Scan for the cell matching the given text and deliver its (X, Y) coordinate at center. 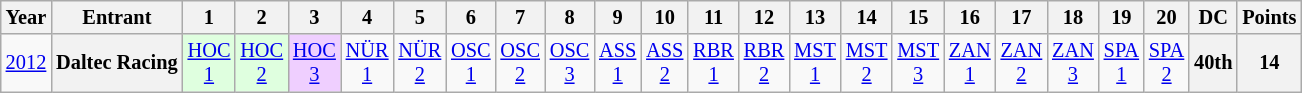
15 (918, 17)
NÜR2 (420, 63)
17 (1022, 17)
MST1 (815, 63)
MST3 (918, 63)
10 (664, 17)
HOC3 (314, 63)
Daltec Racing (116, 63)
4 (368, 17)
20 (1166, 17)
3 (314, 17)
NÜR1 (368, 63)
19 (1122, 17)
ZAN3 (1073, 63)
7 (520, 17)
Year (26, 17)
SPA1 (1122, 63)
18 (1073, 17)
MST2 (867, 63)
DC (1213, 17)
2012 (26, 63)
OSC2 (520, 63)
16 (970, 17)
11 (713, 17)
HOC1 (210, 63)
8 (570, 17)
RBR2 (764, 63)
RBR1 (713, 63)
ZAN1 (970, 63)
1 (210, 17)
40th (1213, 63)
OSC1 (470, 63)
Entrant (116, 17)
ASS1 (618, 63)
ZAN2 (1022, 63)
SPA2 (1166, 63)
ASS2 (664, 63)
2 (262, 17)
OSC3 (570, 63)
Points (1269, 17)
9 (618, 17)
13 (815, 17)
12 (764, 17)
5 (420, 17)
6 (470, 17)
HOC2 (262, 63)
